From the cell containing the given text, extract its center point as [X, Y] coordinate. 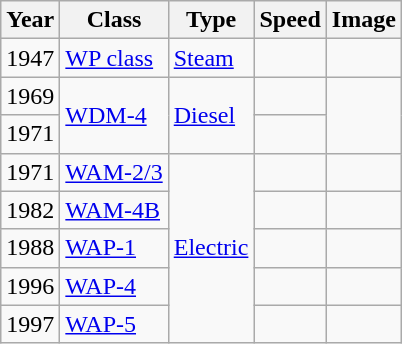
WAP-4 [114, 286]
Diesel [211, 115]
WDM-4 [114, 115]
Year [30, 20]
WAP-1 [114, 248]
1982 [30, 210]
Speed [290, 20]
WAM-2/3 [114, 172]
1947 [30, 58]
1997 [30, 324]
Type [211, 20]
WAM-4B [114, 210]
Image [364, 20]
Class [114, 20]
Electric [211, 248]
1969 [30, 96]
1988 [30, 248]
WAP-5 [114, 324]
Steam [211, 58]
WP class [114, 58]
1996 [30, 286]
